Output the (x, y) coordinate of the center of the cell containing the given text.  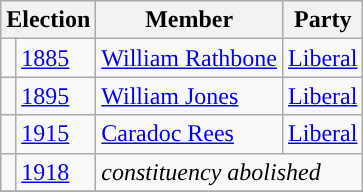
1895 (56, 96)
Member (190, 20)
Caradoc Rees (190, 134)
William Rathbone (190, 58)
1885 (56, 58)
1915 (56, 134)
Election (48, 20)
constituency abolished (230, 172)
William Jones (190, 96)
1918 (56, 172)
Party (323, 20)
